Return (X, Y) of the center of cell containing provided text 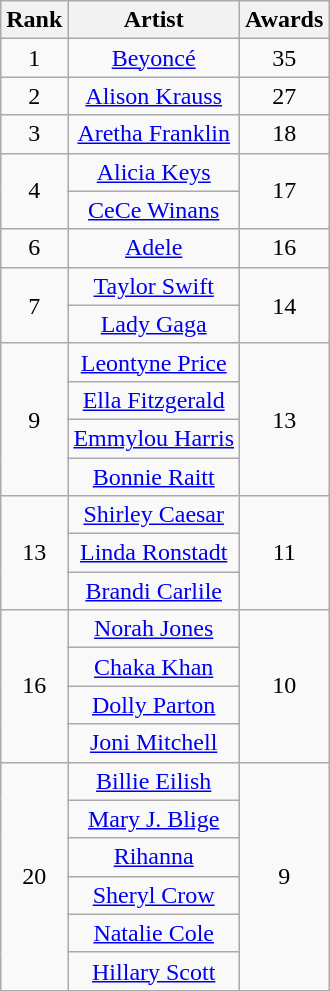
20 (34, 876)
Emmylou Harris (154, 438)
17 (284, 191)
Brandi Carlile (154, 591)
35 (284, 58)
CeCe Winans (154, 210)
Bonnie Raitt (154, 477)
6 (34, 248)
Chaka Khan (154, 667)
Natalie Cole (154, 933)
Rihanna (154, 857)
Dolly Parton (154, 705)
Norah Jones (154, 629)
3 (34, 134)
2 (34, 96)
Alicia Keys (154, 172)
Sheryl Crow (154, 895)
10 (284, 686)
Beyoncé (154, 58)
Ella Fitzgerald (154, 400)
Lady Gaga (154, 324)
Alison Krauss (154, 96)
Hillary Scott (154, 971)
4 (34, 191)
Linda Ronstadt (154, 553)
Rank (34, 20)
Adele (154, 248)
Awards (284, 20)
Billie Eilish (154, 781)
Shirley Caesar (154, 515)
18 (284, 134)
27 (284, 96)
11 (284, 553)
7 (34, 305)
Aretha Franklin (154, 134)
Taylor Swift (154, 286)
Leontyne Price (154, 362)
1 (34, 58)
Mary J. Blige (154, 819)
Joni Mitchell (154, 743)
14 (284, 305)
Artist (154, 20)
